Extract the [x, y] coordinate from the center of the cell holding the provided text.  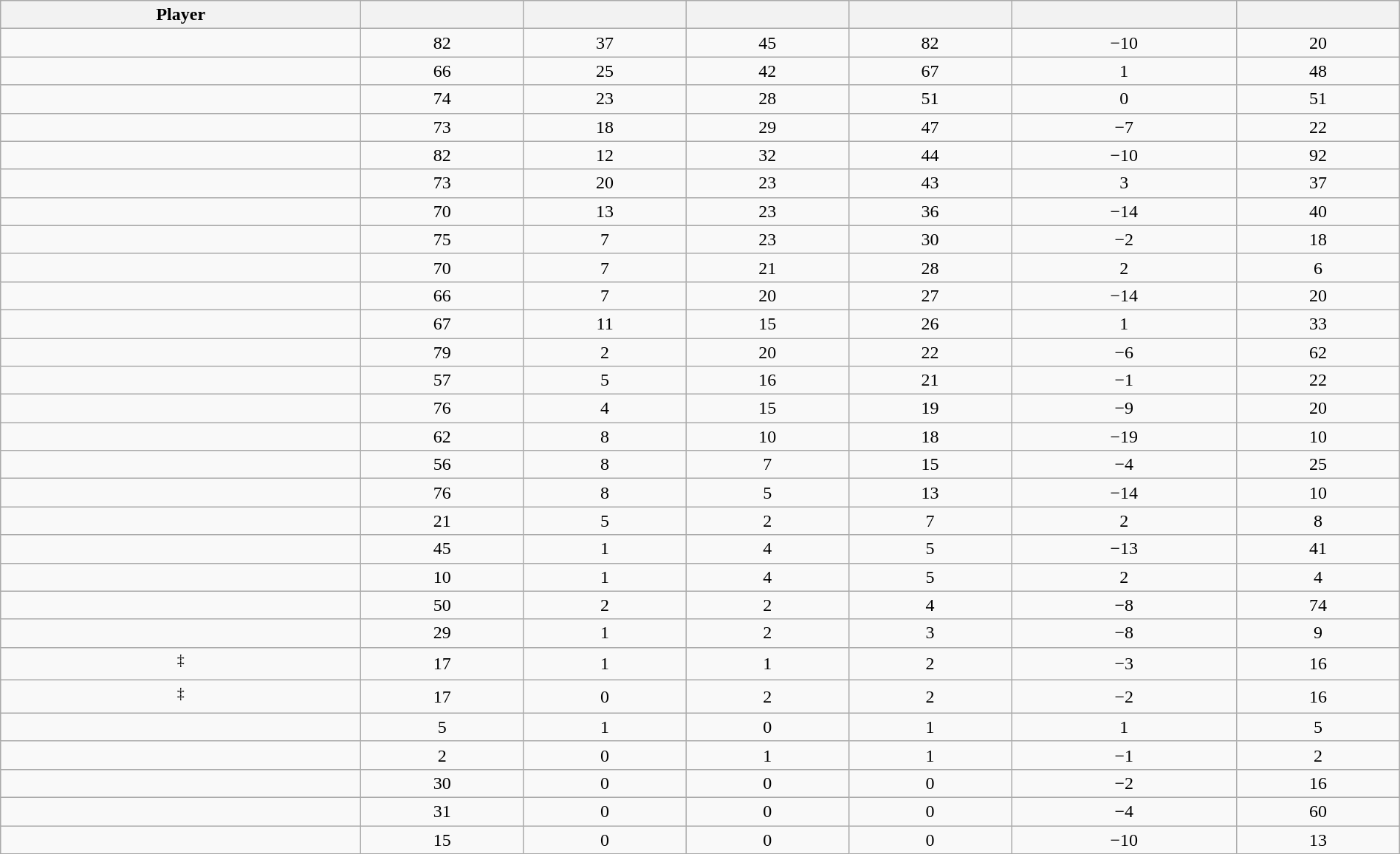
26 [930, 324]
56 [442, 465]
47 [930, 127]
40 [1318, 211]
41 [1318, 549]
−13 [1124, 549]
44 [930, 155]
57 [442, 380]
−9 [1124, 409]
31 [442, 811]
19 [930, 409]
11 [605, 324]
42 [767, 71]
6 [1318, 267]
79 [442, 352]
50 [442, 605]
12 [605, 155]
48 [1318, 71]
32 [767, 155]
−19 [1124, 437]
27 [930, 296]
−6 [1124, 352]
9 [1318, 633]
60 [1318, 811]
92 [1318, 155]
43 [930, 183]
Player [181, 15]
−7 [1124, 127]
−3 [1124, 663]
33 [1318, 324]
75 [442, 239]
36 [930, 211]
